Return (X, Y) of the center of cell containing provided text 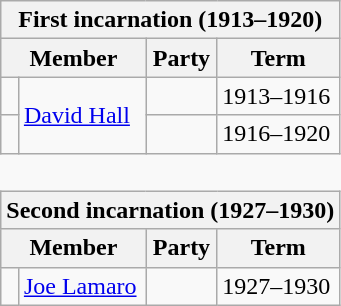
1913–1916 (278, 96)
David Hall (82, 115)
First incarnation (1913–1920) (170, 20)
1927–1930 (278, 286)
1916–1920 (278, 134)
Second incarnation (1927–1930) (170, 210)
Joe Lamaro (82, 286)
